Locate the cell with the specified text and output its (X, Y) center coordinate. 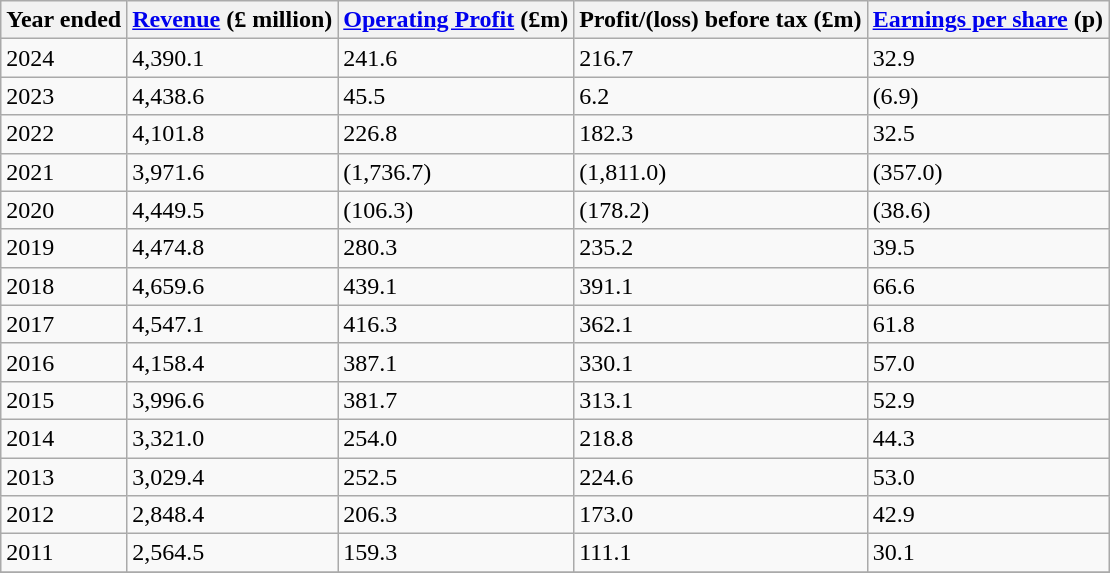
2016 (64, 362)
2,564.5 (232, 553)
(1,736.7) (456, 172)
6.2 (720, 96)
2019 (64, 248)
44.3 (988, 438)
61.8 (988, 324)
32.9 (988, 58)
4,474.8 (232, 248)
2023 (64, 96)
Profit/(loss) before tax (£m) (720, 20)
254.0 (456, 438)
224.6 (720, 477)
3,029.4 (232, 477)
3,321.0 (232, 438)
4,659.6 (232, 286)
30.1 (988, 553)
3,996.6 (232, 400)
2012 (64, 515)
Operating Profit (£m) (456, 20)
2,848.4 (232, 515)
3,971.6 (232, 172)
4,101.8 (232, 134)
241.6 (456, 58)
218.8 (720, 438)
45.5 (456, 96)
32.5 (988, 134)
226.8 (456, 134)
206.3 (456, 515)
66.6 (988, 286)
159.3 (456, 553)
(38.6) (988, 210)
330.1 (720, 362)
4,438.6 (232, 96)
391.1 (720, 286)
2024 (64, 58)
4,547.1 (232, 324)
313.1 (720, 400)
2020 (64, 210)
381.7 (456, 400)
111.1 (720, 553)
42.9 (988, 515)
2015 (64, 400)
57.0 (988, 362)
2022 (64, 134)
416.3 (456, 324)
(6.9) (988, 96)
4,449.5 (232, 210)
39.5 (988, 248)
2017 (64, 324)
2018 (64, 286)
Revenue (£ million) (232, 20)
2013 (64, 477)
216.7 (720, 58)
(357.0) (988, 172)
(1,811.0) (720, 172)
Earnings per share (p) (988, 20)
173.0 (720, 515)
439.1 (456, 286)
2011 (64, 553)
2014 (64, 438)
387.1 (456, 362)
Year ended (64, 20)
(178.2) (720, 210)
252.5 (456, 477)
(106.3) (456, 210)
2021 (64, 172)
4,158.4 (232, 362)
280.3 (456, 248)
52.9 (988, 400)
362.1 (720, 324)
182.3 (720, 134)
4,390.1 (232, 58)
53.0 (988, 477)
235.2 (720, 248)
